For the text-containing cell, return its midpoint in (X, Y) coordinate format. 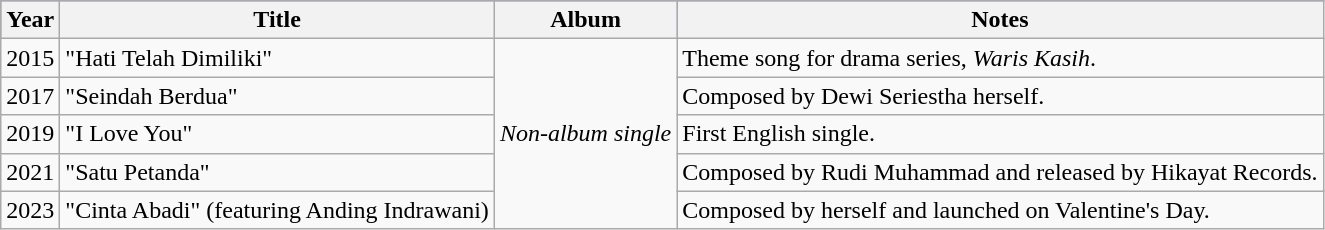
2017 (30, 96)
Notes (1000, 20)
Album (585, 20)
2015 (30, 58)
First English single. (1000, 134)
"Seindah Berdua" (278, 96)
Composed by Dewi Seriestha herself. (1000, 96)
Composed by herself and launched on Valentine's Day. (1000, 210)
"I Love You" (278, 134)
Composed by Rudi Muhammad and released by Hikayat Records. (1000, 172)
"Hati Telah Dimiliki" (278, 58)
2021 (30, 172)
2023 (30, 210)
Title (278, 20)
"Satu Petanda" (278, 172)
2019 (30, 134)
"Cinta Abadi" (featuring Anding Indrawani) (278, 210)
Year (30, 20)
Theme song for drama series, Waris Kasih. (1000, 58)
Non-album single (585, 134)
